Pinpoint the cell where the given text exists, returning its [x, y] midpoint coordinate. 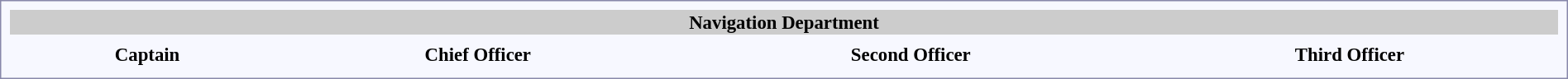
Navigation Department [784, 22]
Captain [147, 54]
Chief Officer [478, 54]
Third Officer [1350, 54]
Second Officer [911, 54]
